Identify which cell holds the provided text, then report its [x, y] central coordinate. 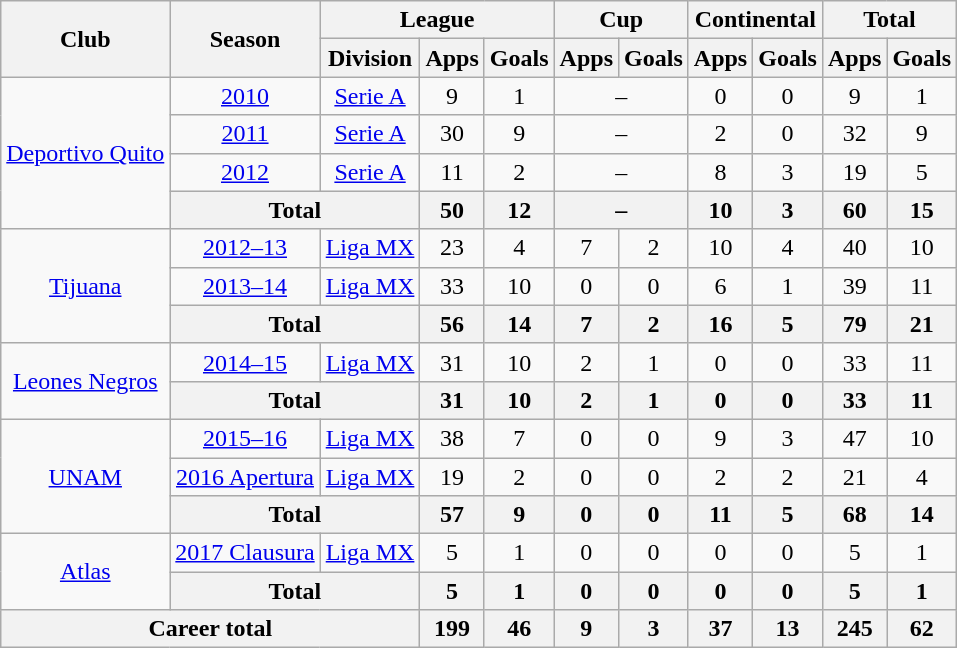
2015–16 [245, 438]
UNAM [86, 476]
8 [720, 172]
2013–14 [245, 286]
6 [720, 286]
62 [922, 629]
13 [788, 629]
Division [370, 58]
79 [854, 324]
47 [854, 438]
56 [452, 324]
46 [519, 629]
Leones Negros [86, 381]
15 [922, 210]
League [437, 20]
2012–13 [245, 248]
57 [452, 515]
32 [854, 134]
2014–15 [245, 362]
2016 Apertura [245, 477]
23 [452, 248]
2011 [245, 134]
30 [452, 134]
Club [86, 39]
16 [720, 324]
Deportivo Quito [86, 153]
Tijuana [86, 286]
Atlas [86, 572]
39 [854, 286]
2010 [245, 96]
40 [854, 248]
245 [854, 629]
Cup [621, 20]
Continental [755, 20]
68 [854, 515]
2012 [245, 172]
12 [519, 210]
199 [452, 629]
Season [245, 39]
50 [452, 210]
2017 Clausura [245, 553]
37 [720, 629]
Career total [210, 629]
38 [452, 438]
60 [854, 210]
